Return (x, y) of the center of cell containing provided text 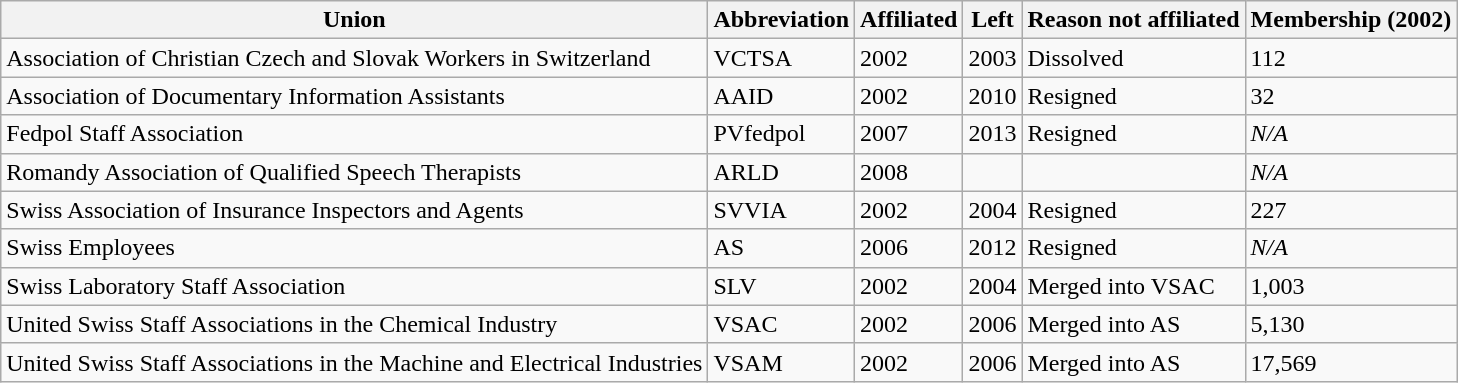
Reason not affiliated (1134, 20)
VCTSA (782, 58)
PVfedpol (782, 134)
2007 (909, 134)
32 (1351, 96)
VSAC (782, 324)
1,003 (1351, 286)
Left (992, 20)
Romandy Association of Qualified Speech Therapists (354, 172)
2010 (992, 96)
Association of Documentary Information Assistants (354, 96)
SLV (782, 286)
AS (782, 248)
Dissolved (1134, 58)
Abbreviation (782, 20)
United Swiss Staff Associations in the Machine and Electrical Industries (354, 362)
Merged into VSAC (1134, 286)
227 (1351, 210)
112 (1351, 58)
2013 (992, 134)
17,569 (1351, 362)
Union (354, 20)
Fedpol Staff Association (354, 134)
Association of Christian Czech and Slovak Workers in Switzerland (354, 58)
Affiliated (909, 20)
Membership (2002) (1351, 20)
Swiss Employees (354, 248)
VSAM (782, 362)
2012 (992, 248)
Swiss Association of Insurance Inspectors and Agents (354, 210)
2003 (992, 58)
2008 (909, 172)
ARLD (782, 172)
Swiss Laboratory Staff Association (354, 286)
5,130 (1351, 324)
United Swiss Staff Associations in the Chemical Industry (354, 324)
AAID (782, 96)
SVVIA (782, 210)
